Determine the [X, Y] coordinate at the center of the cell enclosing the given text.  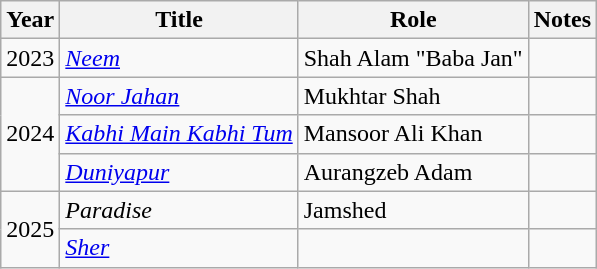
2024 [30, 134]
Sher [179, 248]
Role [413, 20]
Notes [562, 20]
Jamshed [413, 210]
Mansoor Ali Khan [413, 134]
Title [179, 20]
Aurangzeb Adam [413, 172]
Mukhtar Shah [413, 96]
Neem [179, 58]
Paradise [179, 210]
Year [30, 20]
Shah Alam "Baba Jan" [413, 58]
2025 [30, 229]
Duniyapur [179, 172]
Kabhi Main Kabhi Tum [179, 134]
Noor Jahan [179, 96]
2023 [30, 58]
